Output the [X, Y] coordinate of the center of the cell containing the given text.  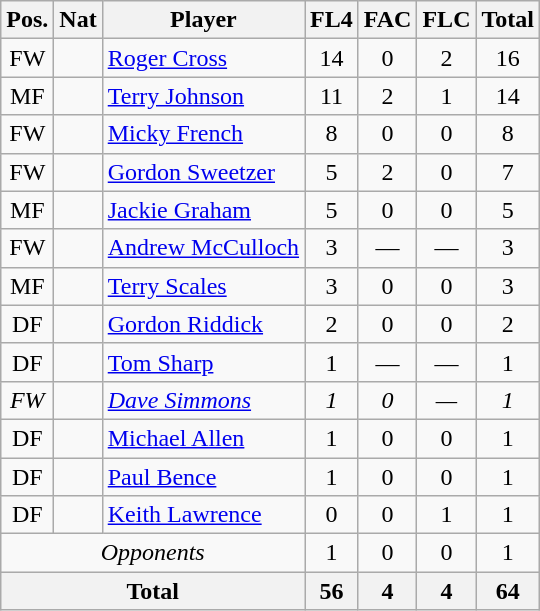
Paul Bence [203, 477]
Andrew McCulloch [203, 248]
7 [508, 172]
Michael Allen [203, 438]
Keith Lawrence [203, 515]
11 [332, 96]
FAC [388, 20]
FL4 [332, 20]
Opponents [153, 553]
Jackie Graham [203, 210]
Player [203, 20]
Roger Cross [203, 58]
Terry Johnson [203, 96]
56 [332, 591]
Terry Scales [203, 286]
Pos. [28, 20]
Gordon Riddick [203, 324]
Nat [78, 20]
FLC [446, 20]
16 [508, 58]
Tom Sharp [203, 362]
Gordon Sweetzer [203, 172]
Dave Simmons [203, 400]
Micky French [203, 134]
64 [508, 591]
